Return the (x, y) coordinate for the center point of the cell that contains the specified text.  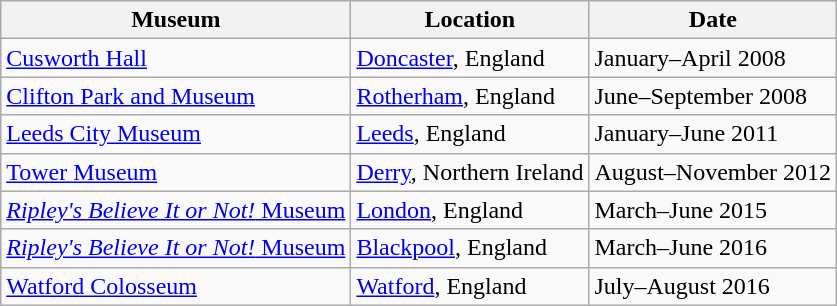
Cusworth Hall (176, 58)
June–September 2008 (713, 96)
January–June 2011 (713, 134)
Rotherham, England (470, 96)
July–August 2016 (713, 286)
August–November 2012 (713, 172)
Blackpool, England (470, 248)
Location (470, 20)
Derry, Northern Ireland (470, 172)
Leeds City Museum (176, 134)
Watford Colosseum (176, 286)
Watford, England (470, 286)
Date (713, 20)
Museum (176, 20)
March–June 2016 (713, 248)
Clifton Park and Museum (176, 96)
January–April 2008 (713, 58)
Tower Museum (176, 172)
Leeds, England (470, 134)
London, England (470, 210)
Doncaster, England (470, 58)
March–June 2015 (713, 210)
